Return the (X, Y) coordinate for the center point of the cell that contains the specified text.  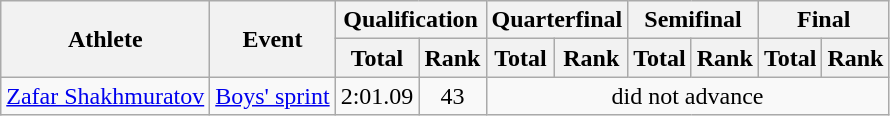
Final (824, 20)
2:01.09 (377, 96)
Event (272, 39)
Semifinal (694, 20)
Boys' sprint (272, 96)
Quarterfinal (557, 20)
did not advance (688, 96)
43 (452, 96)
Athlete (106, 39)
Qualification (410, 20)
Zafar Shakhmuratov (106, 96)
